Determine the (x, y) coordinate at the center of the cell enclosing the given text.  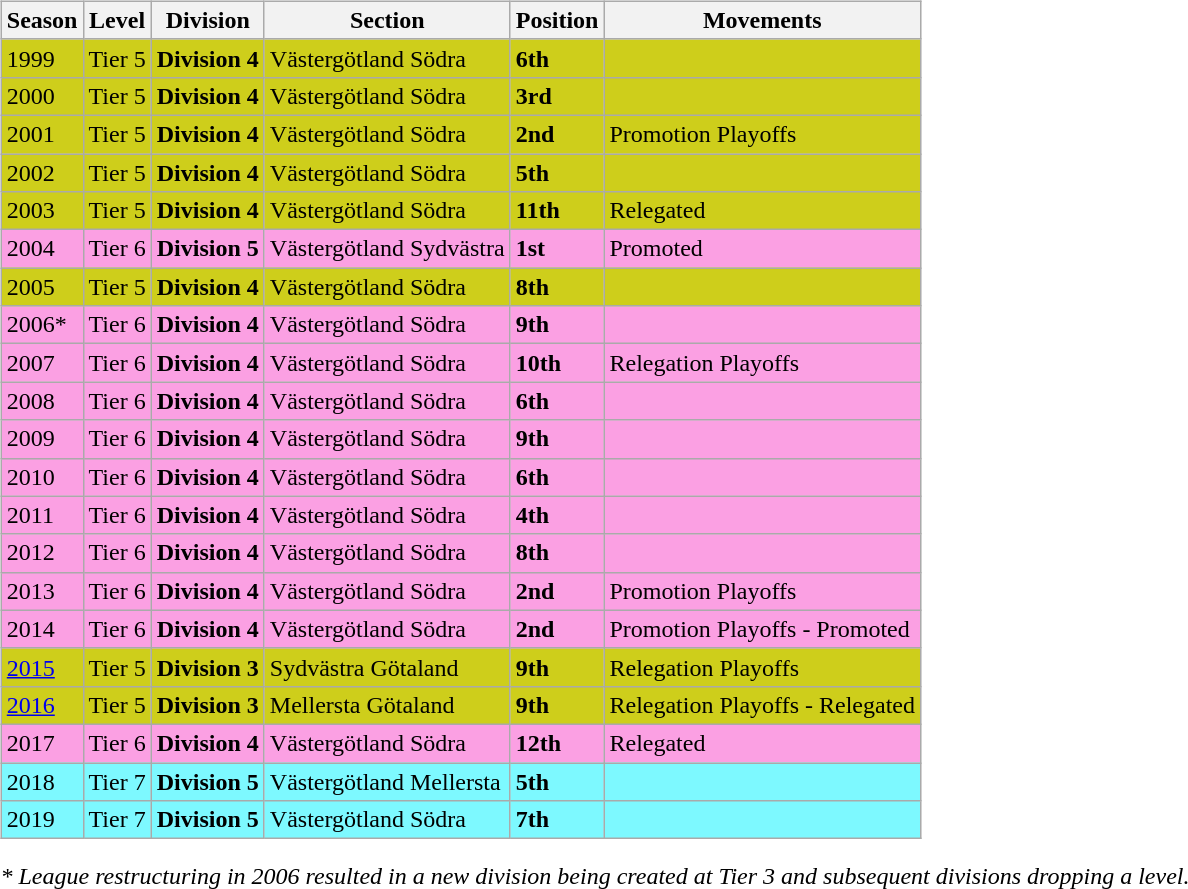
Relegation Playoffs - Relegated (762, 705)
2013 (42, 591)
Sydvästra Götaland (387, 667)
2007 (42, 363)
Division (208, 20)
2017 (42, 743)
2016 (42, 705)
Level (117, 20)
2011 (42, 515)
Section (387, 20)
2008 (42, 401)
3rd (557, 96)
12th (557, 743)
Promotion Playoffs - Promoted (762, 629)
Season (42, 20)
2002 (42, 173)
11th (557, 211)
2019 (42, 820)
2005 (42, 287)
2000 (42, 96)
4th (557, 515)
10th (557, 363)
2009 (42, 439)
1999 (42, 58)
2006* (42, 325)
1st (557, 249)
2001 (42, 134)
Promoted (762, 249)
2012 (42, 553)
Movements (762, 20)
Västergötland Sydvästra (387, 249)
Västergötland Mellersta (387, 781)
2015 (42, 667)
Position (557, 20)
2004 (42, 249)
Mellersta Götaland (387, 705)
2010 (42, 477)
2003 (42, 211)
2014 (42, 629)
2018 (42, 781)
7th (557, 820)
